Capture the cell that displays the provided text and extract its [X, Y] central coordinate. 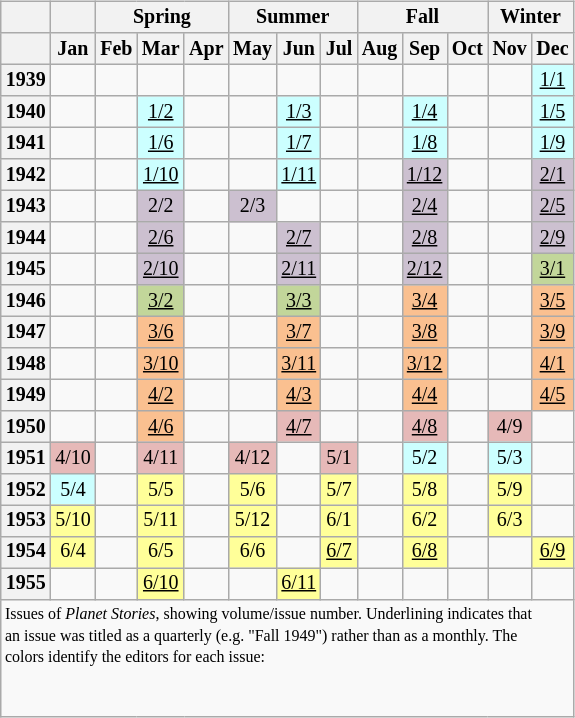
1948 [26, 364]
Dec [553, 48]
6/5 [160, 552]
5/3 [510, 458]
Spring [162, 18]
4/6 [160, 426]
Jan [72, 48]
1/3 [299, 112]
2/9 [553, 238]
3/7 [299, 332]
4/4 [424, 394]
1/9 [553, 144]
3/12 [424, 364]
6/6 [252, 552]
Feb [116, 48]
5/1 [339, 458]
2/4 [424, 206]
3/8 [424, 332]
1950 [26, 426]
1945 [26, 268]
1951 [26, 458]
6/8 [424, 552]
4/1 [553, 364]
2/2 [160, 206]
1/6 [160, 144]
6/2 [424, 520]
1/5 [553, 112]
5/5 [160, 490]
Jul [339, 48]
Nov [510, 48]
5/11 [160, 520]
Fall [422, 18]
2/6 [160, 238]
6/4 [72, 552]
1/11 [299, 174]
3/4 [424, 300]
3/3 [299, 300]
2/10 [160, 268]
1/4 [424, 112]
3/10 [160, 364]
2/3 [252, 206]
Jun [299, 48]
5/6 [252, 490]
1939 [26, 80]
4/5 [553, 394]
6/9 [553, 552]
4/12 [252, 458]
1/2 [160, 112]
1952 [26, 490]
1/10 [160, 174]
5/12 [252, 520]
1/12 [424, 174]
4/7 [299, 426]
6/3 [510, 520]
Aug [380, 48]
6/10 [160, 584]
1947 [26, 332]
1943 [26, 206]
3/6 [160, 332]
3/1 [553, 268]
5/4 [72, 490]
1955 [26, 584]
Oct [468, 48]
1/8 [424, 144]
1941 [26, 144]
1953 [26, 520]
5/10 [72, 520]
1949 [26, 394]
2/8 [424, 238]
1942 [26, 174]
4/8 [424, 426]
2/5 [553, 206]
1946 [26, 300]
Apr [206, 48]
6/11 [299, 584]
2/1 [553, 174]
2/11 [299, 268]
Summer [292, 18]
5/7 [339, 490]
4/10 [72, 458]
6/1 [339, 520]
1940 [26, 112]
4/11 [160, 458]
Winter [531, 18]
2/7 [299, 238]
May [252, 48]
4/9 [510, 426]
1954 [26, 552]
3/9 [553, 332]
5/9 [510, 490]
4/3 [299, 394]
3/5 [553, 300]
1/7 [299, 144]
Mar [160, 48]
6/7 [339, 552]
3/11 [299, 364]
5/8 [424, 490]
4/2 [160, 394]
3/2 [160, 300]
2/12 [424, 268]
Sep [424, 48]
5/2 [424, 458]
1/1 [553, 80]
1944 [26, 238]
